Return the [X, Y] coordinate for the center point of the cell that contains the specified text.  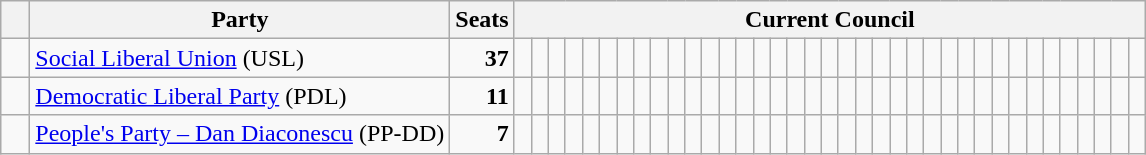
Seats [482, 20]
Democratic Liberal Party (PDL) [240, 96]
People's Party – Dan Diaconescu (PP-DD) [240, 134]
Social Liberal Union (USL) [240, 58]
11 [482, 96]
Current Council [830, 20]
7 [482, 134]
37 [482, 58]
Party [240, 20]
